Provide the (x, y) coordinate of the cell's center where the given text is located.  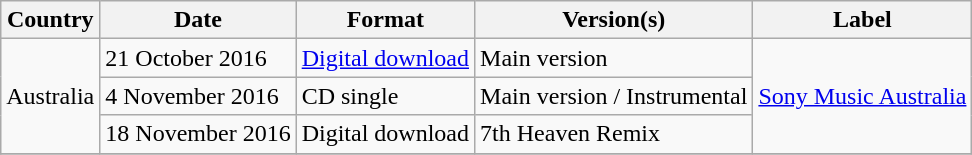
Main version / Instrumental (614, 96)
Label (862, 20)
18 November 2016 (198, 134)
21 October 2016 (198, 58)
Date (198, 20)
Australia (50, 96)
Country (50, 20)
Version(s) (614, 20)
4 November 2016 (198, 96)
Format (385, 20)
Sony Music Australia (862, 96)
CD single (385, 96)
Main version (614, 58)
7th Heaven Remix (614, 134)
